Determine the (x, y) coordinate at the center of the cell enclosing the given text.  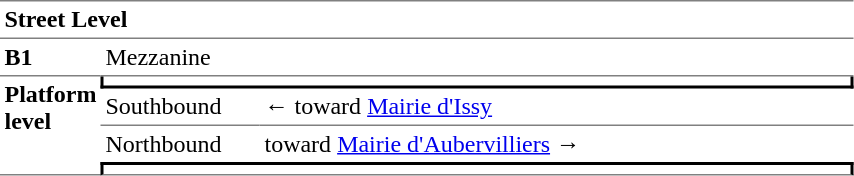
Southbound (180, 107)
Platform level (50, 126)
toward Mairie d'Aubervilliers → (557, 144)
Northbound (180, 144)
Mezzanine (478, 58)
Street Level (427, 20)
← toward Mairie d'Issy (557, 107)
B1 (50, 58)
